Determine the (x, y) coordinate at the center of the cell enclosing the given text.  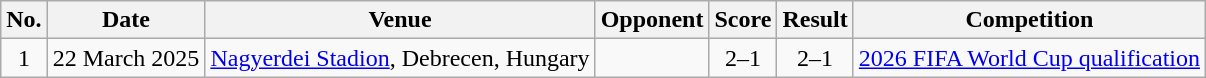
Competition (1029, 20)
Score (743, 20)
No. (24, 20)
1 (24, 58)
Opponent (652, 20)
2026 FIFA World Cup qualification (1029, 58)
Date (126, 20)
Nagyerdei Stadion, Debrecen, Hungary (400, 58)
22 March 2025 (126, 58)
Venue (400, 20)
Result (815, 20)
